From the cell containing the given text, extract its center point as (X, Y) coordinate. 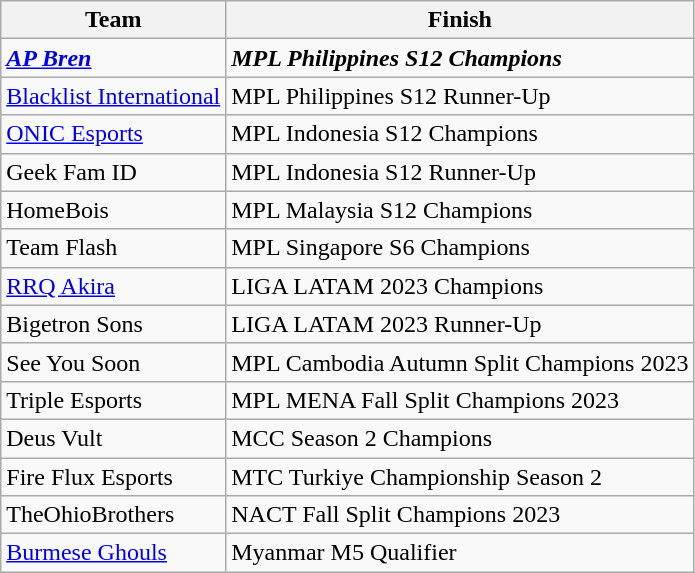
HomeBois (114, 210)
Deus Vult (114, 438)
NACT Fall Split Champions 2023 (460, 515)
MPL Indonesia S12 Champions (460, 134)
Triple Esports (114, 400)
LIGA LATAM 2023 Runner-Up (460, 324)
RRQ Akira (114, 286)
See You Soon (114, 362)
MPL Singapore S6 Champions (460, 248)
Bigetron Sons (114, 324)
Blacklist International (114, 96)
AP Bren (114, 58)
MPL Indonesia S12 Runner-Up (460, 172)
MPL Philippines S12 Runner-Up (460, 96)
MPL Malaysia S12 Champions (460, 210)
Finish (460, 20)
MPL Cambodia Autumn Split Champions 2023 (460, 362)
Fire Flux Esports (114, 477)
Team (114, 20)
ONIC Esports (114, 134)
Myanmar M5 Qualifier (460, 553)
Geek Fam ID (114, 172)
MPL Philippines S12 Champions (460, 58)
MPL MENA Fall Split Champions 2023 (460, 400)
Team Flash (114, 248)
LIGA LATAM 2023 Champions (460, 286)
MCC Season 2 Champions (460, 438)
MTC Turkiye Championship Season 2 (460, 477)
TheOhioBrothers (114, 515)
Burmese Ghouls (114, 553)
